Search for the cell housing the specified text and yield its [X, Y] center coordinate. 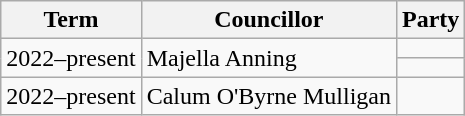
Councillor [268, 20]
Calum O'Byrne Mulligan [268, 96]
Party [430, 20]
Majella Anning [268, 58]
Term [71, 20]
